Extract the [X, Y] coordinate from the center of the cell holding the provided text.  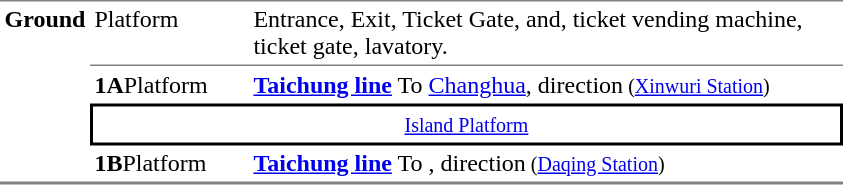
Entrance, Exit, Ticket Gate, and, ticket vending machine, ticket gate, lavatory. [546, 33]
Island Platform [466, 125]
Platform [170, 33]
1BPlatform [170, 166]
Taichung line To , direction (Daqing Station) [546, 166]
1APlatform [170, 85]
Taichung line To Changhua, direction (Xinwuri Station) [546, 85]
Ground [45, 92]
